Detect which cell encompasses the target text, then output its (x, y) center coordinate. 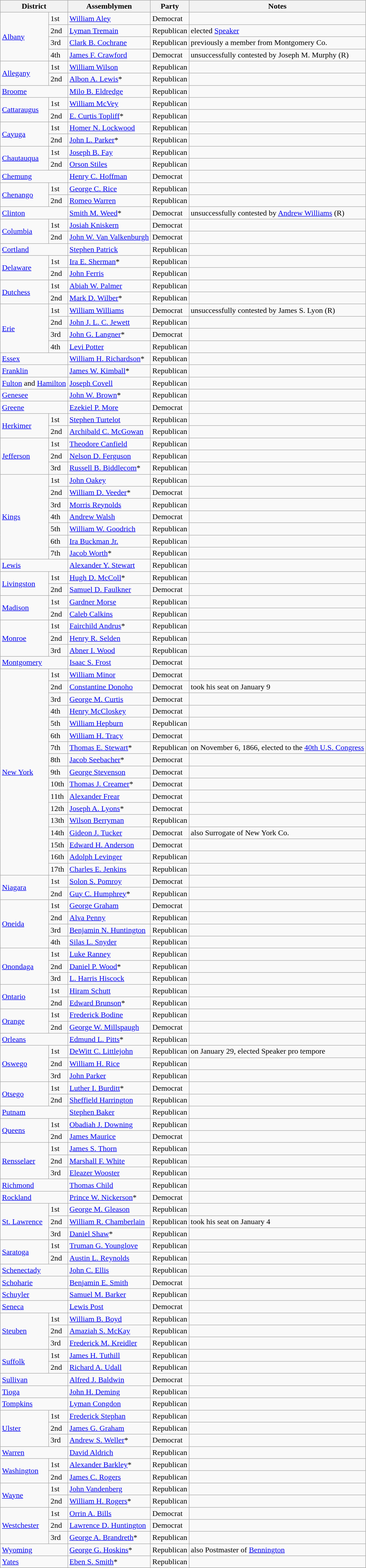
Schuyler (34, 1294)
John J. L. C. Jewett (109, 322)
Thomas E. Stewart* (109, 748)
Jacob Seebacher* (109, 760)
Stephen Turtelot (109, 420)
Austin L. Reynolds (109, 1258)
James Maurice (109, 1137)
William H. Tracy (109, 735)
Sullivan (34, 1380)
Notes (277, 6)
Cayuga (25, 134)
Amaziah S. McKay (109, 1331)
Chemung (34, 177)
John C. Ellis (109, 1270)
Franklin (34, 371)
Orson Stiles (109, 164)
Assemblymen (109, 6)
Chautauqua (25, 158)
Obadiah J. Downing (109, 1124)
DeWitt C. Littlejohn (109, 1051)
Lawrence D. Huntington (109, 1526)
Edward Brunson* (109, 1003)
Yates (34, 1562)
Seneca (34, 1307)
Oneida (25, 924)
Romeo Warren (109, 201)
Smith M. Weed* (109, 213)
William R. Chamberlain (109, 1222)
Niagara (25, 887)
Jefferson (25, 456)
Daniel Shaw* (109, 1234)
16th (58, 857)
Schenectady (34, 1270)
Montgomery (34, 663)
also Postmaster of Bennington (277, 1550)
Homer N. Lockwood (109, 128)
John G. Langner* (109, 334)
Westchester (25, 1525)
James W. Kimball* (109, 371)
Tioga (34, 1392)
Wyoming (34, 1550)
Truman G. Younglove (109, 1246)
Stephen Baker (109, 1112)
unsuccessfully contested by Andrew Williams (R) (277, 213)
Charles E. Jenkins (109, 869)
Alfred J. Baldwin (109, 1380)
on January 29, elected Speaker pro tempore (277, 1051)
Mark D. Wilber* (109, 298)
Orrin A. Bills (109, 1513)
Alexander Y. Stewart (109, 565)
George C. Rice (109, 189)
Oswego (25, 1064)
Rockland (34, 1197)
Samuel D. Faulkner (109, 590)
Morris Reynolds (109, 504)
Marshall F. White (109, 1161)
Orleans (34, 1039)
Abner I. Wood (109, 650)
John Parker (109, 1076)
George A. Brandreth* (109, 1538)
Gardner Morse (109, 602)
Dutchess (25, 292)
William McVey (109, 103)
James G. Graham (109, 1428)
William Williams (109, 310)
took his seat on January 4 (277, 1222)
Herkimer (25, 426)
L. Harris Hiscock (109, 979)
John Oakey (109, 480)
Steuben (25, 1331)
David Aldrich (109, 1452)
Ulster (25, 1428)
Guy C. Humphrey* (109, 893)
Gideon J. Tucker (109, 833)
Theodore Canfield (109, 444)
Josiah Kniskern (109, 225)
Lyman Tremain (109, 31)
Washington (25, 1471)
Delaware (25, 268)
George Stevenson (109, 772)
E. Curtis Topliff* (109, 116)
Milo B. Eldredge (109, 91)
Edward H. Anderson (109, 845)
Madison (25, 608)
Joseph A. Lyons* (109, 808)
Thomas Child (109, 1185)
Isaac S. Frost (109, 663)
William D. Veeder* (109, 492)
Daniel P. Wood* (109, 966)
Alva Penny (109, 918)
New York (25, 772)
Essex (34, 359)
Wayne (25, 1495)
Columbia (25, 231)
Caleb Calkins (109, 614)
George Graham (109, 905)
John W. Brown* (109, 395)
Sheffield Harrington (109, 1100)
Kings (25, 517)
District (34, 6)
Chenango (25, 195)
Warren (34, 1452)
Erie (25, 328)
William H. Rogers* (109, 1501)
Hugh D. McColl* (109, 578)
Henry McCloskey (109, 711)
John L. Parker* (109, 140)
Clinton (34, 213)
William Minor (109, 675)
Andrew S. Weller* (109, 1440)
George W. Millspaugh (109, 1027)
Cattaraugus (25, 110)
St. Lawrence (25, 1222)
Otsego (25, 1094)
William Wilson (109, 67)
Rensselaer (25, 1161)
John W. Van Valkenburgh (109, 237)
Frederick Bodine (109, 1015)
17th (58, 869)
Greene (34, 407)
8th (58, 760)
Putnam (34, 1112)
Silas L. Snyder (109, 942)
13th (58, 821)
William B. Boyd (109, 1319)
James C. Rogers (109, 1477)
10th (58, 784)
John Vandenberg (109, 1489)
William Aley (109, 19)
12th (58, 808)
George M. Curtis (109, 699)
Cortland (34, 249)
Nelson D. Ferguson (109, 456)
Edmund L. Pitts* (109, 1039)
Ira E. Sherman* (109, 261)
Eben S. Smith* (109, 1562)
Alexander Frear (109, 796)
Benjamin E. Smith (109, 1282)
15th (58, 845)
Allegany (25, 73)
Benjamin N. Huntington (109, 930)
Archibald C. McGowan (109, 432)
unsuccessfully contested by Joseph M. Murphy (R) (277, 55)
14th (58, 833)
Fulton and Hamilton (34, 383)
Eleazer Wooster (109, 1173)
Ira Buckman Jr. (109, 541)
James F. Crawford (109, 55)
Genesee (34, 395)
James H. Tuthill (109, 1355)
Henry R. Selden (109, 638)
Abiah W. Palmer (109, 286)
Stephen Patrick (109, 249)
Livingston (25, 584)
Party (170, 6)
9th (58, 772)
Henry C. Hoffman (109, 177)
Luke Ranney (109, 954)
Adolph Levinger (109, 857)
Ezekiel P. More (109, 407)
Schoharie (34, 1282)
Hiram Schutt (109, 991)
Suffolk (25, 1361)
Solon S. Pomroy (109, 881)
Joseph B. Fay (109, 152)
Prince W. Nickerson* (109, 1197)
Frederick M. Kreidler (109, 1343)
Thomas J. Creamer* (109, 784)
Constantine Donoho (109, 687)
Richard A. Udall (109, 1367)
elected Speaker (277, 31)
Broome (34, 91)
Lewis Post (109, 1307)
Onondaga (25, 966)
William Hepburn (109, 723)
Queens (25, 1130)
Luther I. Burditt* (109, 1088)
also Surrogate of New York Co. (277, 833)
Albon A. Lewis* (109, 79)
George G. Hoskins* (109, 1550)
Ontario (25, 997)
Alexander Barkley* (109, 1465)
John H. Deming (109, 1392)
Albany (25, 37)
Samuel M. Barker (109, 1294)
took his seat on January 9 (277, 687)
Richmond (34, 1185)
11th (58, 796)
Lewis (34, 565)
on November 6, 1866, elected to the 40th U.S. Congress (277, 748)
Orange (25, 1021)
Saratoga (25, 1252)
Monroe (25, 638)
Frederick Stephan (109, 1416)
William W. Goodrich (109, 529)
Andrew Walsh (109, 517)
previously a member from Montgomery Co. (277, 43)
Lyman Congdon (109, 1404)
Fairchild Andrus* (109, 626)
Levi Potter (109, 346)
Jacob Worth* (109, 553)
Joseph Covell (109, 383)
Russell B. Biddlecom* (109, 468)
unsuccessfully contested by James S. Lyon (R) (277, 310)
William H. Richardson* (109, 359)
James S. Thorn (109, 1149)
Clark B. Cochrane (109, 43)
Tompkins (34, 1404)
John Ferris (109, 274)
William H. Rice (109, 1064)
George M. Gleason (109, 1209)
Wilson Berryman (109, 821)
